Locate the cell with the specified text and output its (X, Y) center coordinate. 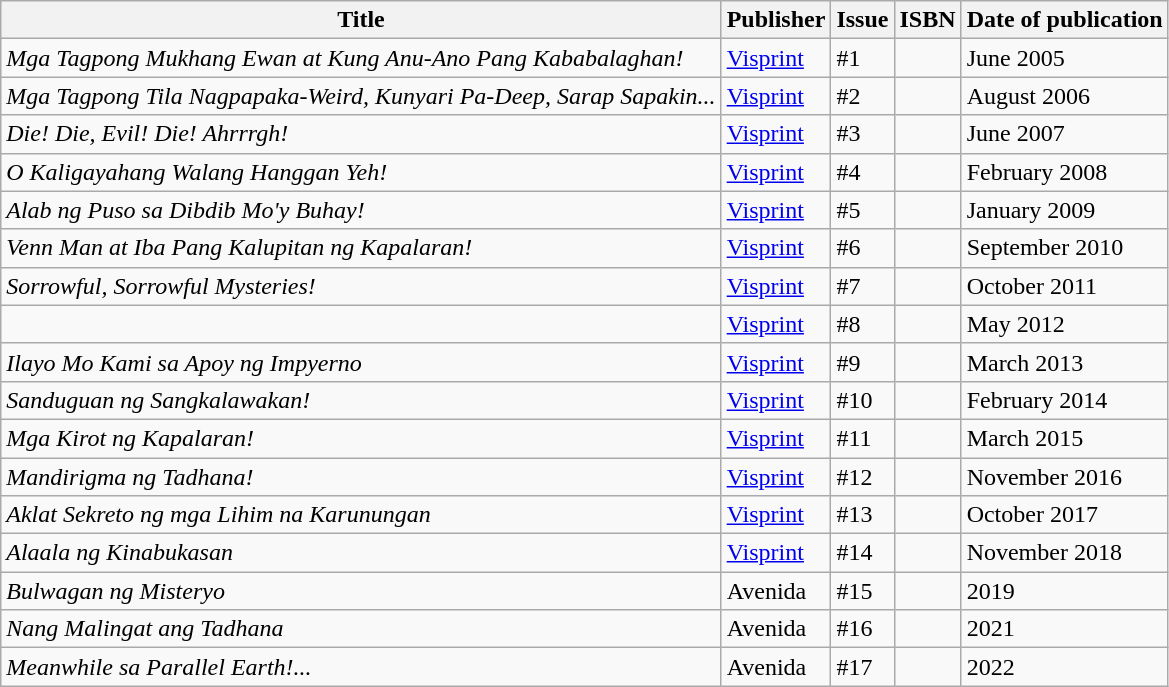
October 2011 (1064, 286)
#13 (862, 515)
Sanduguan ng Sangkalawakan! (361, 400)
Alab ng Puso sa Dibdib Mo'y Buhay! (361, 210)
February 2014 (1064, 400)
June 2007 (1064, 134)
November 2016 (1064, 477)
Sorrowful, Sorrowful Mysteries! (361, 286)
March 2013 (1064, 362)
January 2009 (1064, 210)
#5 (862, 210)
O Kaligayahang Walang Hanggan Yeh! (361, 172)
#8 (862, 324)
#9 (862, 362)
#2 (862, 96)
#4 (862, 172)
Ilayo Mo Kami sa Apoy ng Impyerno (361, 362)
#11 (862, 438)
Mga Tagpong Mukhang Ewan at Kung Anu-Ano Pang Kababalaghan! (361, 58)
Aklat Sekreto ng mga Lihim na Karunungan (361, 515)
November 2018 (1064, 553)
#10 (862, 400)
October 2017 (1064, 515)
Die! Die, Evil! Die! Ahrrrgh! (361, 134)
ISBN (928, 20)
February 2008 (1064, 172)
#12 (862, 477)
#17 (862, 667)
Mga Kirot ng Kapalaran! (361, 438)
#7 (862, 286)
Title (361, 20)
#15 (862, 591)
August 2006 (1064, 96)
Publisher (776, 20)
Date of publication (1064, 20)
Meanwhile sa Parallel Earth!... (361, 667)
Issue (862, 20)
2022 (1064, 667)
Bulwagan ng Misteryo (361, 591)
2021 (1064, 629)
#16 (862, 629)
2019 (1064, 591)
#3 (862, 134)
Alaala ng Kinabukasan (361, 553)
Venn Man at Iba Pang Kalupitan ng Kapalaran! (361, 248)
March 2015 (1064, 438)
Nang Malingat ang Tadhana (361, 629)
#1 (862, 58)
#14 (862, 553)
June 2005 (1064, 58)
Mandirigma ng Tadhana! (361, 477)
September 2010 (1064, 248)
Mga Tagpong Tila Nagpapaka-Weird, Kunyari Pa-Deep, Sarap Sapakin... (361, 96)
#6 (862, 248)
May 2012 (1064, 324)
